Extract the (x, y) coordinate from the center of the cell holding the provided text.  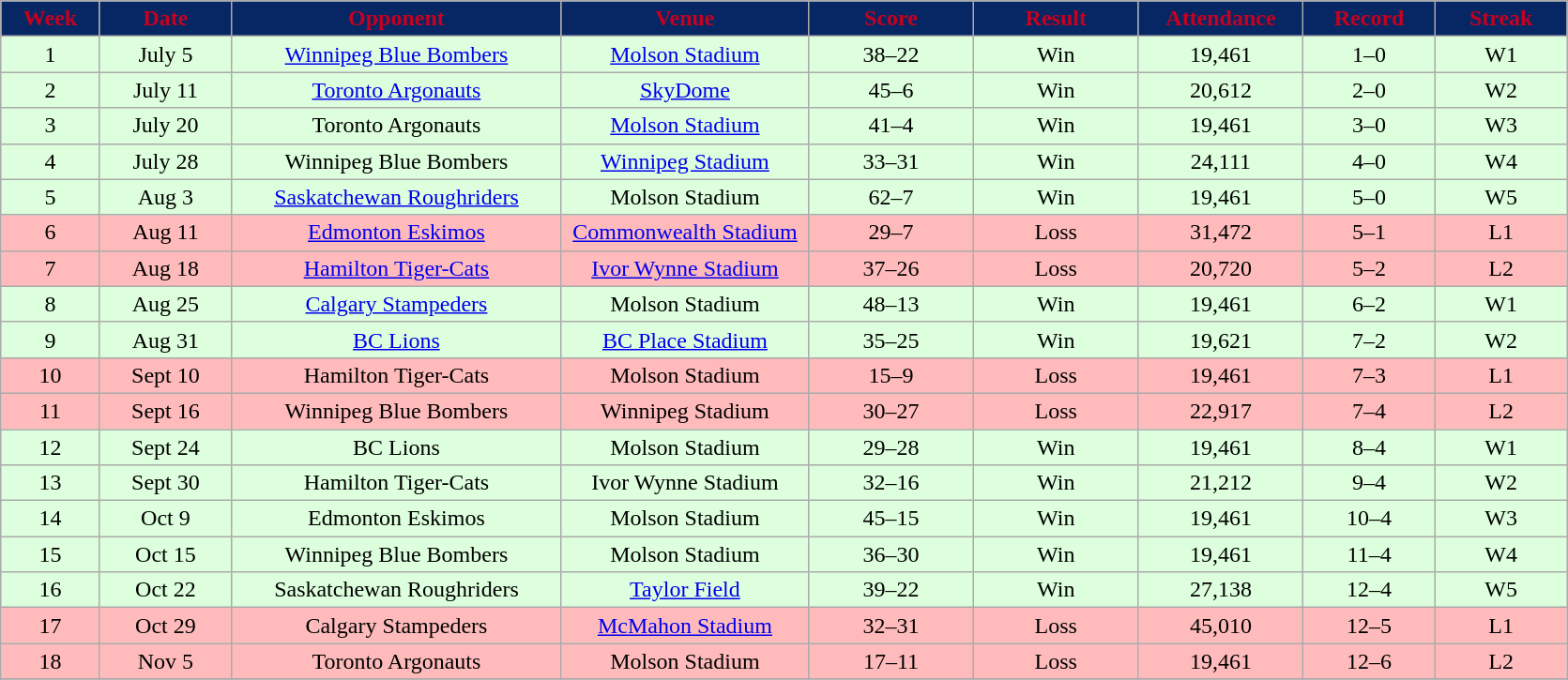
Sept 30 (165, 483)
17 (51, 626)
Streak (1501, 19)
16 (51, 590)
Aug 31 (165, 340)
37–26 (891, 268)
5–1 (1370, 233)
18 (51, 661)
3–0 (1370, 126)
Oct 22 (165, 590)
36–30 (891, 554)
38–22 (891, 54)
4–0 (1370, 161)
Sept 16 (165, 411)
1 (51, 54)
Aug 11 (165, 233)
13 (51, 483)
27,138 (1221, 590)
Venue (685, 19)
July 20 (165, 126)
1–0 (1370, 54)
2–0 (1370, 90)
Opponent (396, 19)
12–4 (1370, 590)
15 (51, 554)
39–22 (891, 590)
Oct 15 (165, 554)
Nov 5 (165, 661)
10–4 (1370, 519)
11 (51, 411)
Sept 24 (165, 447)
2 (51, 90)
31,472 (1221, 233)
7–3 (1370, 375)
5–0 (1370, 197)
4 (51, 161)
Aug 3 (165, 197)
10 (51, 375)
24,111 (1221, 161)
5 (51, 197)
Attendance (1221, 19)
Taylor Field (685, 590)
5–2 (1370, 268)
45–15 (891, 519)
6 (51, 233)
32–16 (891, 483)
29–7 (891, 233)
21,212 (1221, 483)
Oct 9 (165, 519)
Oct 29 (165, 626)
Commonwealth Stadium (685, 233)
35–25 (891, 340)
6–2 (1370, 304)
7 (51, 268)
Record (1370, 19)
Sept 10 (165, 375)
32–31 (891, 626)
14 (51, 519)
July 11 (165, 90)
Result (1056, 19)
9 (51, 340)
8–4 (1370, 447)
33–31 (891, 161)
12–5 (1370, 626)
Score (891, 19)
62–7 (891, 197)
48–13 (891, 304)
BC Place Stadium (685, 340)
McMahon Stadium (685, 626)
July 5 (165, 54)
20,720 (1221, 268)
45–6 (891, 90)
3 (51, 126)
17–11 (891, 661)
8 (51, 304)
20,612 (1221, 90)
7–4 (1370, 411)
7–2 (1370, 340)
15–9 (891, 375)
Date (165, 19)
9–4 (1370, 483)
Aug 18 (165, 268)
19,621 (1221, 340)
41–4 (891, 126)
11–4 (1370, 554)
30–27 (891, 411)
22,917 (1221, 411)
SkyDome (685, 90)
12 (51, 447)
45,010 (1221, 626)
Aug 25 (165, 304)
12–6 (1370, 661)
Week (51, 19)
29–28 (891, 447)
July 28 (165, 161)
